Return (X, Y) of the center of cell containing provided text 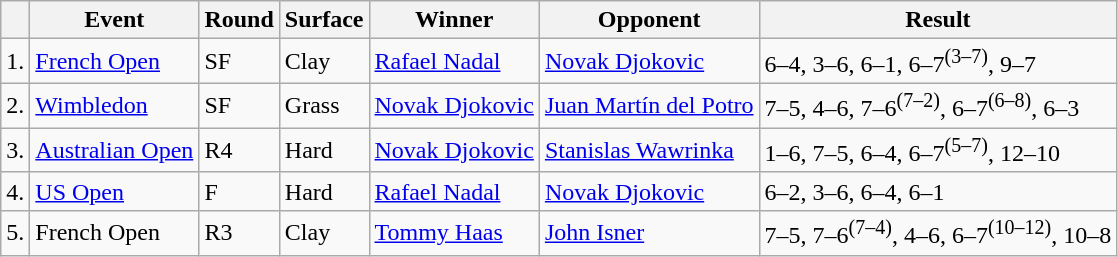
Result (938, 20)
Australian Open (114, 150)
1. (16, 62)
4. (16, 191)
3. (16, 150)
US Open (114, 191)
Grass (324, 106)
Stanislas Wawrinka (649, 150)
7–5, 7–6(7–4), 4–6, 6–7(10–12), 10–8 (938, 234)
R3 (239, 234)
F (239, 191)
Tommy Haas (454, 234)
Round (239, 20)
6–2, 3–6, 6–4, 6–1 (938, 191)
2. (16, 106)
R4 (239, 150)
Event (114, 20)
6–4, 3–6, 6–1, 6–7(3–7), 9–7 (938, 62)
Winner (454, 20)
1–6, 7–5, 6–4, 6–7(5–7), 12–10 (938, 150)
Surface (324, 20)
John Isner (649, 234)
Wimbledon (114, 106)
Juan Martín del Potro (649, 106)
7–5, 4–6, 7–6(7–2), 6–7(6–8), 6–3 (938, 106)
Opponent (649, 20)
5. (16, 234)
